Capture the cell that displays the provided text and extract its (X, Y) central coordinate. 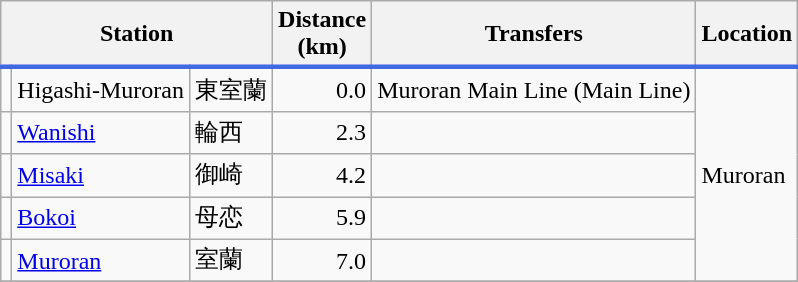
室蘭 (232, 260)
御崎 (232, 176)
Higashi-Muroran (101, 89)
7.0 (322, 260)
輪西 (232, 132)
4.2 (322, 176)
母恋 (232, 218)
Misaki (101, 176)
2.3 (322, 132)
Wanishi (101, 132)
5.9 (322, 218)
Location (747, 34)
Station (137, 34)
Distance(km) (322, 34)
Transfers (534, 34)
Bokoi (101, 218)
0.0 (322, 89)
Muroran Main Line (Main Line) (534, 89)
東室蘭 (232, 89)
